From the cell containing the given text, extract its center point as [X, Y] coordinate. 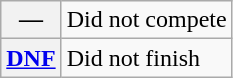
— [31, 20]
Did not finish [146, 58]
DNF [31, 58]
Did not compete [146, 20]
